Return the (x, y) coordinate for the center point of the cell that contains the specified text.  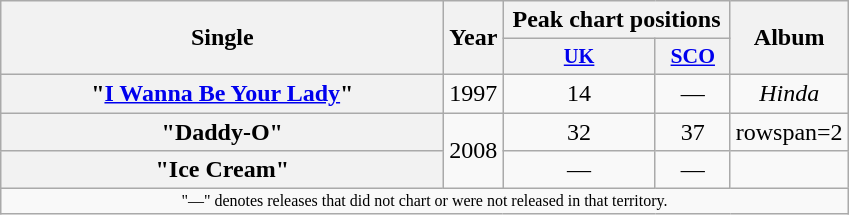
UK (579, 57)
Year (474, 38)
2008 (474, 150)
"Daddy-O" (222, 131)
SCO (692, 57)
32 (579, 131)
"—" denotes releases that did not chart or were not released in that territory. (424, 201)
"Ice Cream" (222, 170)
Hinda (789, 93)
1997 (474, 93)
rowspan=2 (789, 131)
Peak chart positions (616, 20)
Album (789, 38)
"I Wanna Be Your Lady" (222, 93)
Single (222, 38)
14 (579, 93)
37 (692, 131)
